Determine the [x, y] coordinate at the center of the cell enclosing the given text.  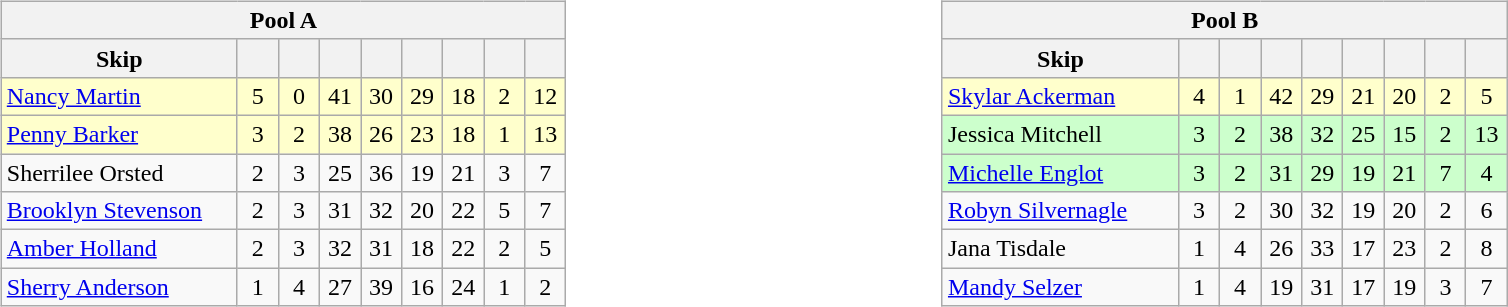
27 [340, 287]
Pool B [1224, 20]
42 [1282, 96]
33 [1322, 249]
Robyn Silvernagle [1060, 211]
36 [380, 173]
Brooklyn Stevenson [119, 211]
39 [380, 287]
0 [298, 96]
Mandy Selzer [1060, 287]
12 [546, 96]
Sherry Anderson [119, 287]
Jessica Mitchell [1060, 134]
8 [1486, 249]
Jana Tisdale [1060, 249]
16 [422, 287]
6 [1486, 211]
Nancy Martin [119, 96]
41 [340, 96]
Michelle Englot [1060, 173]
Penny Barker [119, 134]
Sherrilee Orsted [119, 173]
Skylar Ackerman [1060, 96]
Amber Holland [119, 249]
Pool A [284, 20]
15 [1404, 134]
24 [464, 287]
